From the cell containing the given text, extract its center point as (X, Y) coordinate. 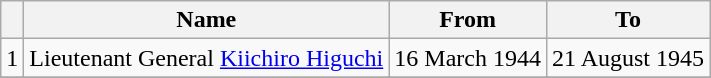
Name (206, 20)
To (628, 20)
16 March 1944 (468, 58)
21 August 1945 (628, 58)
From (468, 20)
1 (12, 58)
Lieutenant General Kiichiro Higuchi (206, 58)
